Determine the (X, Y) coordinate at the center of the cell enclosing the given text.  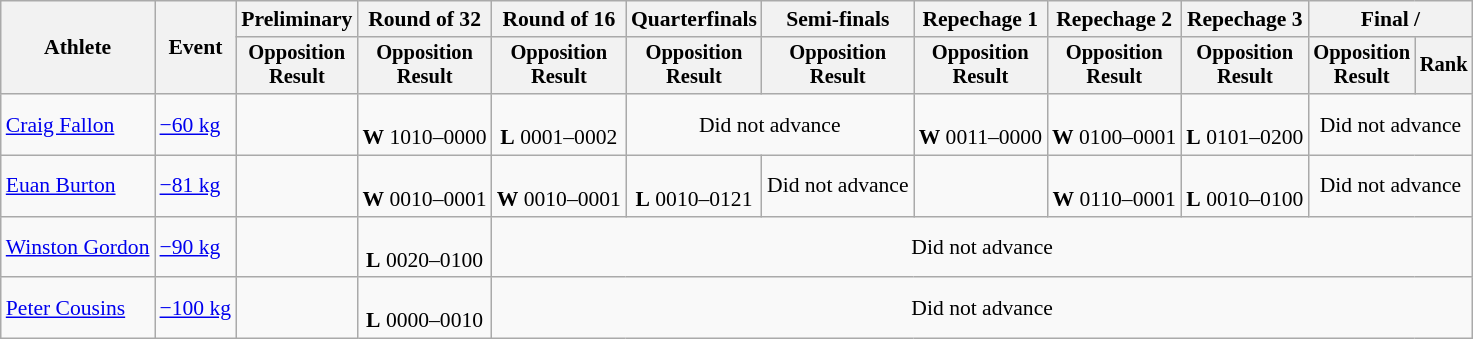
L 0010–0121 (694, 186)
L 0001–0002 (559, 124)
Winston Gordon (78, 248)
Final / (1390, 19)
L 0020–0100 (424, 248)
Round of 32 (424, 19)
Rank (1444, 66)
W 1010–0000 (424, 124)
Athlete (78, 48)
Repechage 2 (1114, 19)
Euan Burton (78, 186)
−100 kg (196, 308)
Peter Cousins (78, 308)
L 0000–0010 (424, 308)
Repechage 1 (980, 19)
−90 kg (196, 248)
Preliminary (296, 19)
Semi-finals (838, 19)
Quarterfinals (694, 19)
−81 kg (196, 186)
Repechage 3 (1244, 19)
Craig Fallon (78, 124)
Event (196, 48)
−60 kg (196, 124)
W 0110–0001 (1114, 186)
W 0100–0001 (1114, 124)
Round of 16 (559, 19)
L 0010–0100 (1244, 186)
L 0101–0200 (1244, 124)
W 0011–0000 (980, 124)
